Pinpoint the cell where the given text exists, returning its [X, Y] midpoint coordinate. 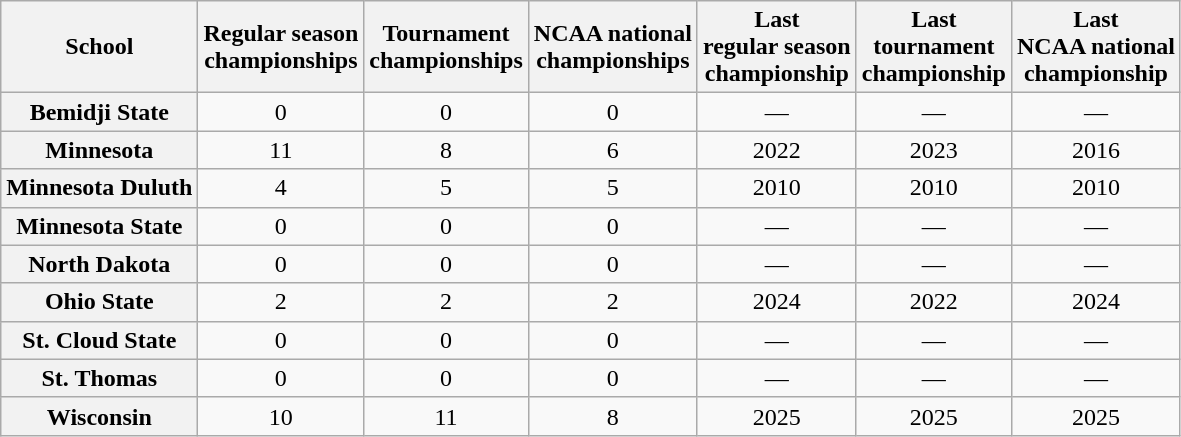
LastNCAA nationalchampionship [1096, 47]
St. Cloud State [100, 340]
Bemidji State [100, 112]
NCAA nationalchampionships [612, 47]
School [100, 47]
Lasttournamentchampionship [934, 47]
North Dakota [100, 264]
Regular seasonchampionships [281, 47]
10 [281, 416]
6 [612, 150]
St. Thomas [100, 378]
Tournament championships [446, 47]
2016 [1096, 150]
Wisconsin [100, 416]
4 [281, 188]
2023 [934, 150]
Ohio State [100, 302]
Minnesota State [100, 226]
Lastregular seasonchampionship [776, 47]
Minnesota [100, 150]
Minnesota Duluth [100, 188]
